Identify which cell holds the provided text, then report its (X, Y) central coordinate. 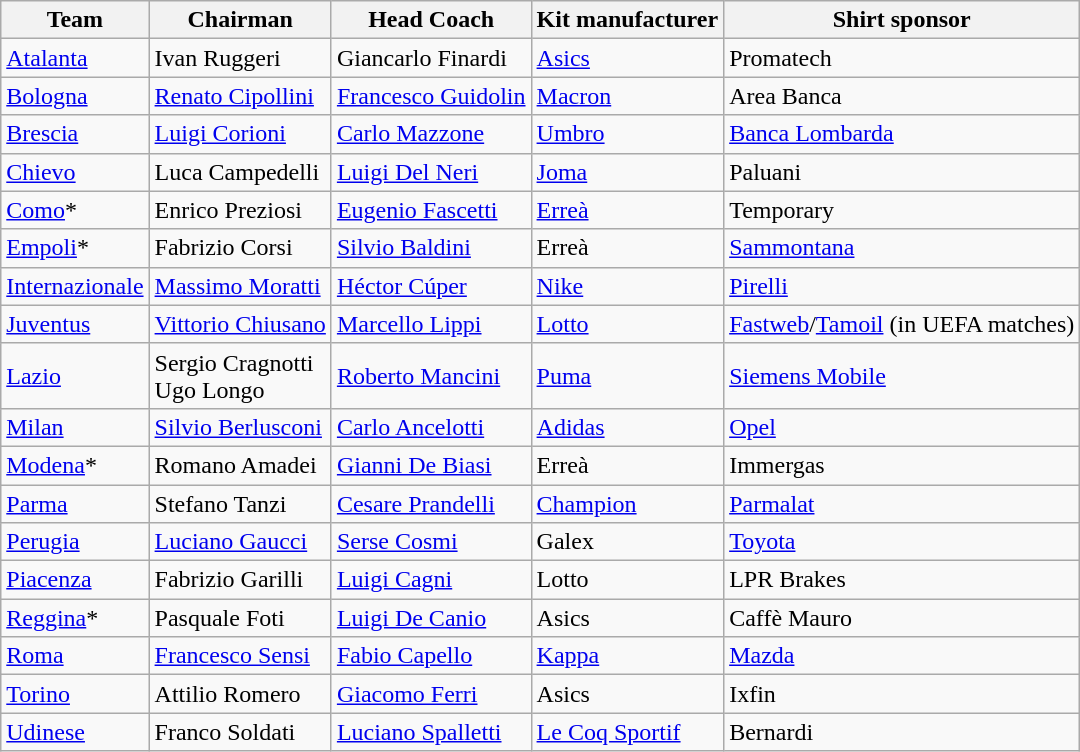
Piacenza (75, 580)
Ivan Ruggeri (240, 58)
Roma (75, 656)
Francesco Guidolin (431, 96)
Eugenio Fascetti (431, 210)
Team (75, 20)
Area Banca (902, 96)
Renato Cipollini (240, 96)
Luigi Corioni (240, 134)
Luigi Del Neri (431, 172)
Fabio Capello (431, 656)
Juventus (75, 324)
Toyota (902, 542)
Enrico Preziosi (240, 210)
Adidas (628, 427)
Brescia (75, 134)
Atalanta (75, 58)
Ixfin (902, 694)
Carlo Mazzone (431, 134)
Marcello Lippi (431, 324)
Como* (75, 210)
Promatech (902, 58)
Torino (75, 694)
Chairman (240, 20)
Massimo Moratti (240, 286)
Silvio Berlusconi (240, 427)
LPR Brakes (902, 580)
Attilio Romero (240, 694)
Perugia (75, 542)
Champion (628, 503)
Kit manufacturer (628, 20)
Vittorio Chiusano (240, 324)
Puma (628, 376)
Parmalat (902, 503)
Shirt sponsor (902, 20)
Milan (75, 427)
Paluani (902, 172)
Bernardi (902, 732)
Modena* (75, 465)
Internazionale (75, 286)
Luigi De Canio (431, 618)
Empoli* (75, 248)
Sergio Cragnotti Ugo Longo (240, 376)
Héctor Cúper (431, 286)
Luciano Gaucci (240, 542)
Luca Campedelli (240, 172)
Joma (628, 172)
Immergas (902, 465)
Romano Amadei (240, 465)
Banca Lombarda (902, 134)
Luciano Spalletti (431, 732)
Fabrizio Corsi (240, 248)
Sammontana (902, 248)
Lazio (75, 376)
Temporary (902, 210)
Nike (628, 286)
Macron (628, 96)
Opel (902, 427)
Head Coach (431, 20)
Gianni De Biasi (431, 465)
Serse Cosmi (431, 542)
Siemens Mobile (902, 376)
Giancarlo Finardi (431, 58)
Le Coq Sportif (628, 732)
Cesare Prandelli (431, 503)
Parma (75, 503)
Fastweb/Tamoil (in UEFA matches) (902, 324)
Luigi Cagni (431, 580)
Galex (628, 542)
Franco Soldati (240, 732)
Reggina* (75, 618)
Mazda (902, 656)
Silvio Baldini (431, 248)
Pasquale Foti (240, 618)
Giacomo Ferri (431, 694)
Umbro (628, 134)
Caffè Mauro (902, 618)
Stefano Tanzi (240, 503)
Chievo (75, 172)
Udinese (75, 732)
Francesco Sensi (240, 656)
Carlo Ancelotti (431, 427)
Fabrizio Garilli (240, 580)
Pirelli (902, 286)
Kappa (628, 656)
Roberto Mancini (431, 376)
Bologna (75, 96)
